Output the (x, y) coordinate of the center of the cell containing the given text.  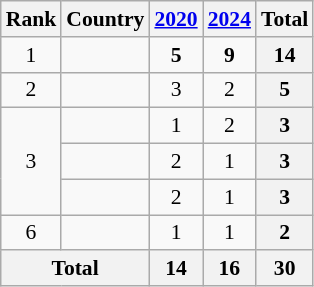
9 (230, 55)
Country (105, 19)
30 (284, 269)
16 (230, 269)
6 (32, 233)
Rank (32, 19)
2020 (176, 19)
2024 (230, 19)
